Scan for the cell matching the given text and deliver its [X, Y] coordinate at center. 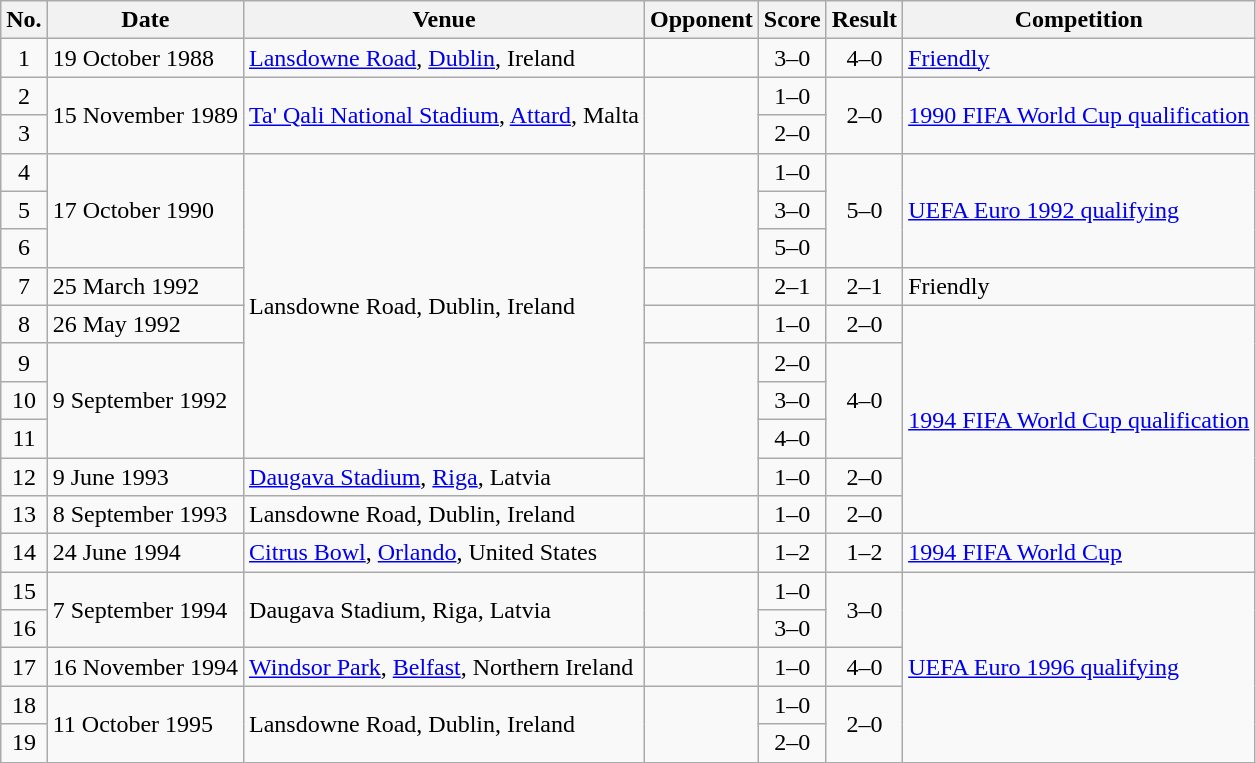
26 May 1992 [145, 324]
Opponent [702, 20]
4 [24, 172]
7 September 1994 [145, 610]
14 [24, 553]
2 [24, 96]
9 [24, 362]
18 [24, 705]
Date [145, 20]
Windsor Park, Belfast, Northern Ireland [444, 667]
UEFA Euro 1992 qualifying [1079, 210]
8 September 1993 [145, 515]
No. [24, 20]
16 [24, 629]
24 June 1994 [145, 553]
17 October 1990 [145, 210]
Score [792, 20]
16 November 1994 [145, 667]
8 [24, 324]
15 November 1989 [145, 115]
Competition [1079, 20]
17 [24, 667]
9 June 1993 [145, 477]
19 October 1988 [145, 58]
1994 FIFA World Cup qualification [1079, 419]
1 [24, 58]
6 [24, 248]
10 [24, 400]
11 October 1995 [145, 724]
7 [24, 286]
25 March 1992 [145, 286]
19 [24, 743]
Ta' Qali National Stadium, Attard, Malta [444, 115]
12 [24, 477]
13 [24, 515]
Result [864, 20]
11 [24, 438]
5 [24, 210]
Venue [444, 20]
15 [24, 591]
Citrus Bowl, Orlando, United States [444, 553]
9 September 1992 [145, 400]
UEFA Euro 1996 qualifying [1079, 667]
1990 FIFA World Cup qualification [1079, 115]
3 [24, 134]
1994 FIFA World Cup [1079, 553]
